Locate the cell with the specified text and output its [X, Y] center coordinate. 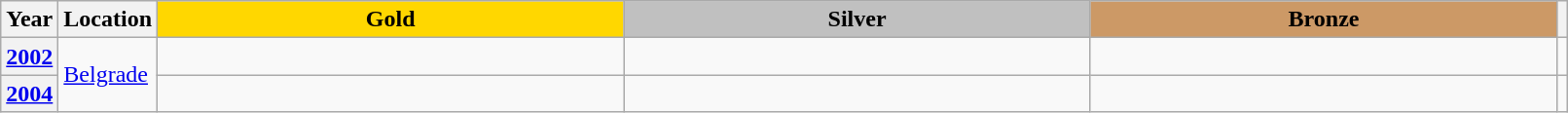
2002 [29, 56]
Gold [391, 19]
Belgrade [108, 75]
Year [29, 19]
Bronze [1324, 19]
2004 [29, 94]
Location [108, 19]
Silver [857, 19]
